Capture the cell that displays the provided text and extract its (x, y) central coordinate. 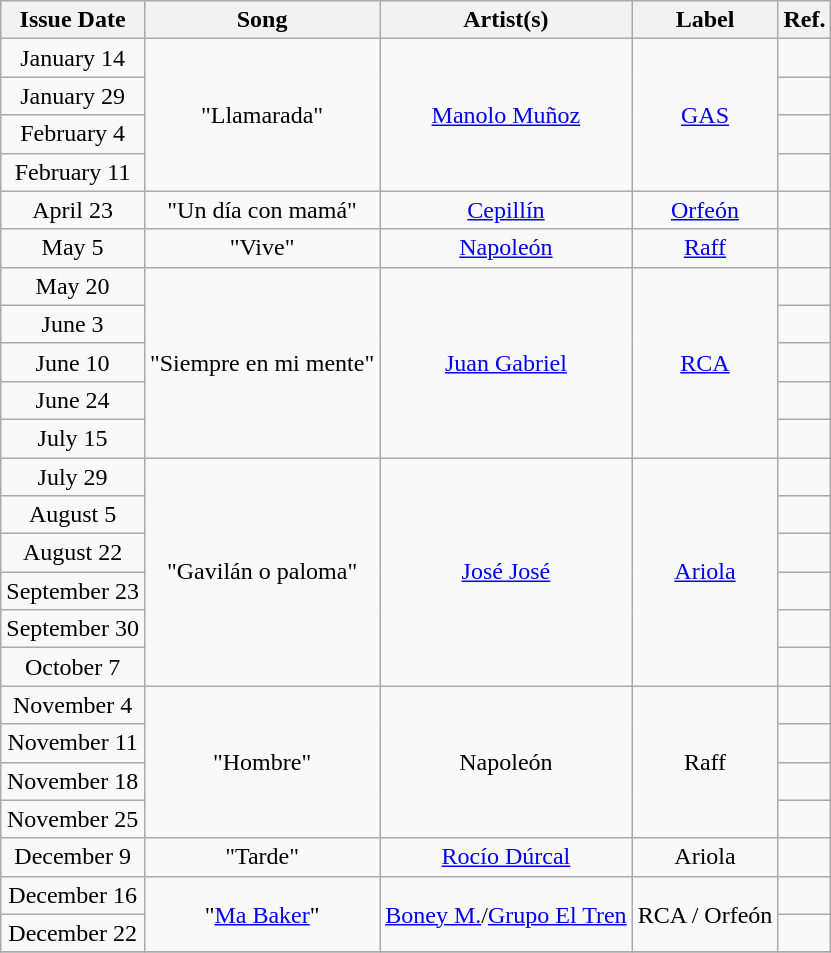
July 29 (73, 477)
Manolo Muñoz (506, 115)
November 25 (73, 819)
July 15 (73, 438)
September 30 (73, 629)
Orfeón (705, 210)
Ref. (804, 20)
September 23 (73, 591)
Rocío Dúrcal (506, 857)
June 10 (73, 362)
January 29 (73, 96)
August 5 (73, 515)
Song (262, 20)
Label (705, 20)
"Ma Baker" (262, 914)
"Un día con mamá" (262, 210)
May 5 (73, 248)
April 23 (73, 210)
GAS (705, 115)
Artist(s) (506, 20)
June 3 (73, 324)
May 20 (73, 286)
RCA / Orfeón (705, 914)
Juan Gabriel (506, 362)
February 4 (73, 134)
January 14 (73, 58)
November 11 (73, 743)
December 16 (73, 895)
June 24 (73, 400)
"Tarde" (262, 857)
"Vive" (262, 248)
Cepillín (506, 210)
December 9 (73, 857)
"Siempre en mi mente" (262, 362)
November 4 (73, 705)
Issue Date (73, 20)
"Llamarada" (262, 115)
RCA (705, 362)
Boney M./Grupo El Tren (506, 914)
October 7 (73, 667)
February 11 (73, 172)
November 18 (73, 781)
"Gavilán o paloma" (262, 572)
"Hombre" (262, 762)
December 22 (73, 933)
José José (506, 572)
August 22 (73, 553)
